Output the [X, Y] coordinate of the center of the cell containing the given text.  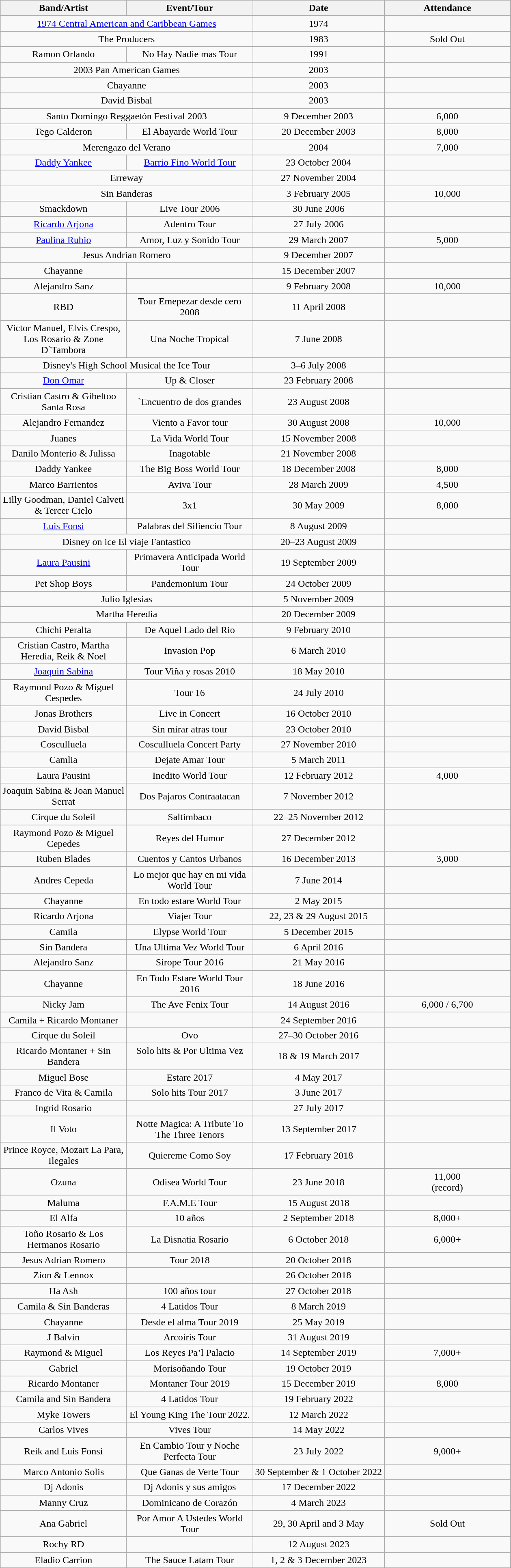
1, 2 & 3 December 2023 [319, 1560]
27 November 2004 [319, 178]
1974 Central American and Caribbean Games [127, 24]
2004 [319, 147]
Toño Rosario & Los Hermanos Rosario [63, 1239]
Adentro Tour [190, 224]
Sin mirar atras tour [190, 729]
Cristian Castro, Martha Heredia, Reik & Noel [63, 651]
Arcoiris Tour [190, 1337]
Solo hits & Por Ultima Vez [190, 1056]
Ramon Orlando [63, 54]
Jonas Brothers [63, 713]
15 November 2008 [319, 438]
9 February 2008 [319, 286]
24 October 2009 [319, 584]
15 December 2019 [319, 1384]
Marco Antonio Solis [63, 1472]
Maluma [63, 1203]
15 August 2018 [319, 1203]
J Balvin [63, 1337]
Aviva Tour [190, 484]
Date [319, 8]
16 October 2010 [319, 713]
Merengazo del Verano [127, 147]
24 September 2016 [319, 1020]
16 December 2013 [319, 859]
Juanes [63, 438]
7 November 2012 [319, 796]
22–25 November 2012 [319, 817]
Ricardo Montaner + Sin Bandera [63, 1056]
Santo Domingo Reggaetón Festival 2003 [127, 116]
Ingrid Rosario [63, 1108]
La Disnatia Rosario [190, 1239]
El Abayarde World Tour [190, 131]
Martha Heredia [127, 614]
21 May 2016 [319, 963]
9 December 2003 [319, 116]
12 August 2023 [319, 1544]
9,000+ [447, 1451]
Camila and Sin Bandera [63, 1399]
5 December 2015 [319, 932]
19 September 2009 [319, 562]
Jesus Adrian Romero [63, 1260]
Ricardo Montaner [63, 1384]
Notte Magica: A Tribute To The Three Tenors [190, 1129]
7,000+ [447, 1353]
Event/Tour [190, 8]
Sin Bandera [63, 947]
23 June 2018 [319, 1182]
3,000 [447, 859]
Raymond Pozo & Miguel Cepedes [63, 838]
Joaquin Sabina [63, 672]
Zion & Lennox [63, 1275]
Smackdown [63, 209]
Invasion Pop [190, 651]
Solo hits Tour 2017 [190, 1093]
Alejandro Fernandez [63, 422]
Ovo [190, 1035]
8,000+ [447, 1218]
Camila + Ricardo Montaner [63, 1020]
10 años [190, 1218]
El Alfa [63, 1218]
The Big Boss World Tour [190, 469]
6,000+ [447, 1239]
2 May 2015 [319, 901]
27 December 2012 [319, 838]
Paulina Rubio [63, 240]
Live Tour 2006 [190, 209]
23 August 2008 [319, 402]
2 September 2018 [319, 1218]
Una Noche Tropical [190, 339]
27 July 2017 [319, 1108]
23 July 2022 [319, 1451]
The Producers [127, 39]
12 March 2022 [319, 1415]
4 March 2023 [319, 1503]
El Young King The Tour 2022. [190, 1415]
En Cambio Tour y Noche Perfecta Tour [190, 1451]
7 June 2014 [319, 880]
Cuentos y Cantos Urbanos [190, 859]
Inagotable [190, 453]
Il Voto [63, 1129]
17 February 2018 [319, 1156]
Pet Shop Boys [63, 584]
1983 [319, 39]
Elypse World Tour [190, 932]
3x1 [190, 506]
Lo mejor que hay en mi vida World Tour [190, 880]
3 June 2017 [319, 1093]
5 November 2009 [319, 599]
Erreway [127, 178]
Franco de Vita & Camila [63, 1093]
4,000 [447, 775]
RBD [63, 307]
30 August 2008 [319, 422]
14 September 2019 [319, 1353]
20 December 2009 [319, 614]
Dj Adonis [63, 1487]
5 March 2011 [319, 760]
Joaquin Sabina & Joan Manuel Serrat [63, 796]
Julio Iglesias [127, 599]
Dominicano de Corazón [190, 1503]
Gabriel [63, 1368]
Carlos Vives [63, 1430]
17 December 2022 [319, 1487]
Sin Banderas [127, 194]
De Aquel Lado del Rio [190, 630]
Raymond & Miguel [63, 1353]
Jesus Andrian Romero [127, 255]
Disney on ice El viaje Fantastico [127, 542]
20–23 August 2009 [319, 542]
Dos Pajaros Contraatacan [190, 796]
Morisoñando Tour [190, 1368]
Viajer Tour [190, 916]
Saltimbaco [190, 817]
13 September 2017 [319, 1129]
1974 [319, 24]
Myke Towers [63, 1415]
Ozuna [63, 1182]
27 November 2010 [319, 744]
18 & 19 March 2017 [319, 1056]
23 October 2004 [319, 162]
Eladio Carrion [63, 1560]
Band/Artist [63, 8]
100 años tour [190, 1291]
Cosculluela [63, 744]
Estare 2017 [190, 1077]
9 February 2010 [319, 630]
Miguel Bose [63, 1077]
6,000 [447, 116]
14 August 2016 [319, 1004]
19 February 2022 [319, 1399]
Tour 2018 [190, 1260]
8 August 2009 [319, 526]
Reik and Luis Fonsi [63, 1451]
The Ave Fenix Tour [190, 1004]
4 May 2017 [319, 1077]
Manny Cruz [63, 1503]
14 May 2022 [319, 1430]
`Encuentro de dos grandes [190, 402]
6 April 2016 [319, 947]
Tour Viña y rosas 2010 [190, 672]
19 October 2019 [319, 1368]
18 June 2016 [319, 984]
The Sauce Latam Tour [190, 1560]
Viento a Favor tour [190, 422]
Barrio Fino World Tour [190, 162]
29, 30 April and 3 May [319, 1523]
1991 [319, 54]
7,000 [447, 147]
27 July 2006 [319, 224]
26 October 2018 [319, 1275]
Tour 16 [190, 692]
Por Amor A Ustedes World Tour [190, 1523]
15 December 2007 [319, 271]
6 March 2010 [319, 651]
30 June 2006 [319, 209]
Chichi Peralta [63, 630]
Ruben Blades [63, 859]
Una Ultima Vez World Tour [190, 947]
Rochy RD [63, 1544]
11 April 2008 [319, 307]
9 December 2007 [319, 255]
Inedito World Tour [190, 775]
En todo estare World Tour [190, 901]
Camlia [63, 760]
Victor Manuel, Elvis Crespo, Los Rosario & Zone D`Tambora [63, 339]
23 February 2008 [319, 381]
En Todo Estare World Tour 2016 [190, 984]
Pandemonium Tour [190, 584]
29 March 2007 [319, 240]
6 October 2018 [319, 1239]
Sirope Tour 2016 [190, 963]
Primavera Anticipada World Tour [190, 562]
La Vida World Tour [190, 438]
Don Omar [63, 381]
18 December 2008 [319, 469]
21 November 2008 [319, 453]
8 March 2019 [319, 1306]
5,000 [447, 240]
No Hay Nadie mas Tour [190, 54]
Montaner Tour 2019 [190, 1384]
F.A.M.E Tour [190, 1203]
Raymond Pozo & Miguel Cespedes [63, 692]
Camila [63, 932]
Quiereme Como Soy [190, 1156]
30 September & 1 October 2022 [319, 1472]
Andres Cepeda [63, 880]
Reyes del Humor [190, 838]
12 February 2012 [319, 775]
28 March 2009 [319, 484]
Danilo Monterio & Julissa [63, 453]
Up & Closer [190, 381]
Amor, Luz y Sonido Tour [190, 240]
27–30 October 2016 [319, 1035]
27 October 2018 [319, 1291]
Los Reyes Pa’l Palacio [190, 1353]
Camila & Sin Banderas [63, 1306]
22, 23 & 29 August 2015 [319, 916]
20 December 2003 [319, 131]
25 May 2019 [319, 1322]
Attendance [447, 8]
Luis Fonsi [63, 526]
7 June 2008 [319, 339]
3–6 July 2008 [319, 365]
Desde el alma Tour 2019 [190, 1322]
Palabras del Siliencio Tour [190, 526]
Ana Gabriel [63, 1523]
Dejate Amar Tour [190, 760]
6,000 / 6,700 [447, 1004]
Live in Concert [190, 713]
31 August 2019 [319, 1337]
Prince Royce, Mozart La Para, Ilegales [63, 1156]
Marco Barrientos [63, 484]
20 October 2018 [319, 1260]
Dj Adonis y sus amigos [190, 1487]
Odisea World Tour [190, 1182]
Cosculluela Concert Party [190, 744]
30 May 2009 [319, 506]
23 October 2010 [319, 729]
3 February 2005 [319, 194]
Disney's High School Musical the Ice Tour [127, 365]
18 May 2010 [319, 672]
Ha Ash [63, 1291]
24 July 2010 [319, 692]
Tego Calderon [63, 131]
Lilly Goodman, Daniel Calveti & Tercer Cielo [63, 506]
11,000(record) [447, 1182]
Que Ganas de Verte Tour [190, 1472]
Tour Emepezar desde cero 2008 [190, 307]
Cristian Castro & Gibeltoo Santa Rosa [63, 402]
2003 Pan American Games [127, 70]
Vives Tour [190, 1430]
4,500 [447, 484]
Nicky Jam [63, 1004]
